Return [X, Y] of the center of cell containing provided text 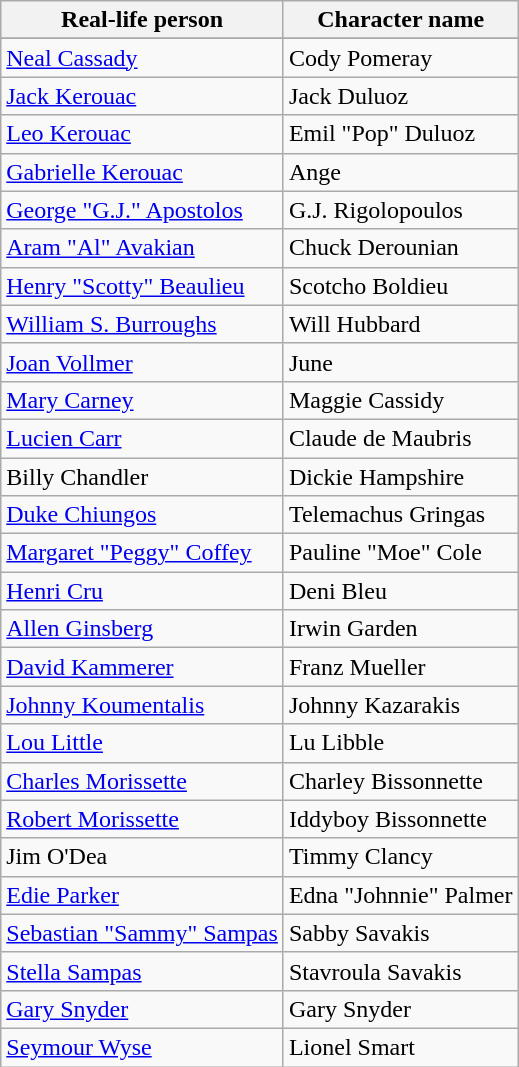
June [400, 362]
Sebastian "Sammy" Sampas [142, 933]
Scotcho Boldieu [400, 286]
Chuck Derounian [400, 248]
Duke Chiungos [142, 515]
Cody Pomeray [400, 58]
Character name [400, 20]
Mary Carney [142, 400]
Lu Libble [400, 743]
William S. Burroughs [142, 324]
Margaret "Peggy" Coffey [142, 553]
Robert Morissette [142, 819]
Jack Duluoz [400, 96]
George "G.J." Apostolos [142, 210]
Sabby Savakis [400, 933]
Dickie Hampshire [400, 477]
Stella Sampas [142, 971]
Telemachus Gringas [400, 515]
Johnny Koumentalis [142, 705]
Charley Bissonnette [400, 781]
Emil "Pop" Duluoz [400, 134]
Jack Kerouac [142, 96]
Charles Morissette [142, 781]
Iddyboy Bissonnette [400, 819]
Lionel Smart [400, 1047]
Maggie Cassidy [400, 400]
Pauline "Moe" Cole [400, 553]
Aram "Al" Avakian [142, 248]
Henri Cru [142, 591]
Lucien Carr [142, 438]
Lou Little [142, 743]
Seymour Wyse [142, 1047]
Real-life person [142, 20]
Edie Parker [142, 895]
Deni Bleu [400, 591]
Allen Ginsberg [142, 629]
Johnny Kazarakis [400, 705]
Ange [400, 172]
Leo Kerouac [142, 134]
Edna "Johnnie" Palmer [400, 895]
Gabrielle Kerouac [142, 172]
G.J. Rigolopoulos [400, 210]
Franz Mueller [400, 667]
Neal Cassady [142, 58]
Timmy Clancy [400, 857]
Jim O'Dea [142, 857]
Billy Chandler [142, 477]
Joan Vollmer [142, 362]
Claude de Maubris [400, 438]
Stavroula Savakis [400, 971]
David Kammerer [142, 667]
Will Hubbard [400, 324]
Irwin Garden [400, 629]
Henry "Scotty" Beaulieu [142, 286]
